Return (x, y) of the center of cell containing provided text 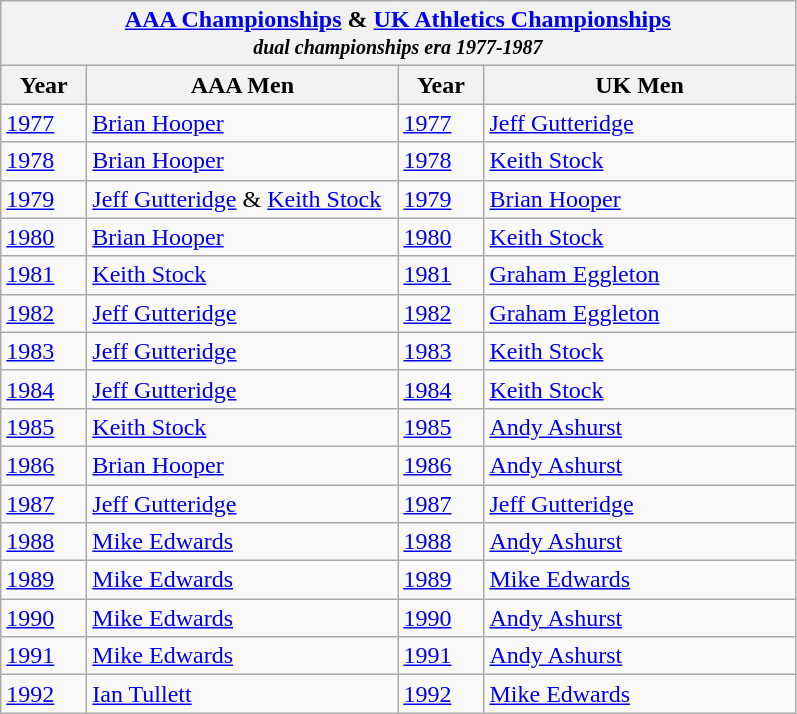
UK Men (640, 85)
Ian Tullett (242, 694)
AAA Championships & UK Athletics Championshipsdual championships era 1977-1987 (398, 34)
AAA Men (242, 85)
Jeff Gutteridge & Keith Stock (242, 199)
